Provide the [x, y] coordinate of the cell's center where the given text is located.  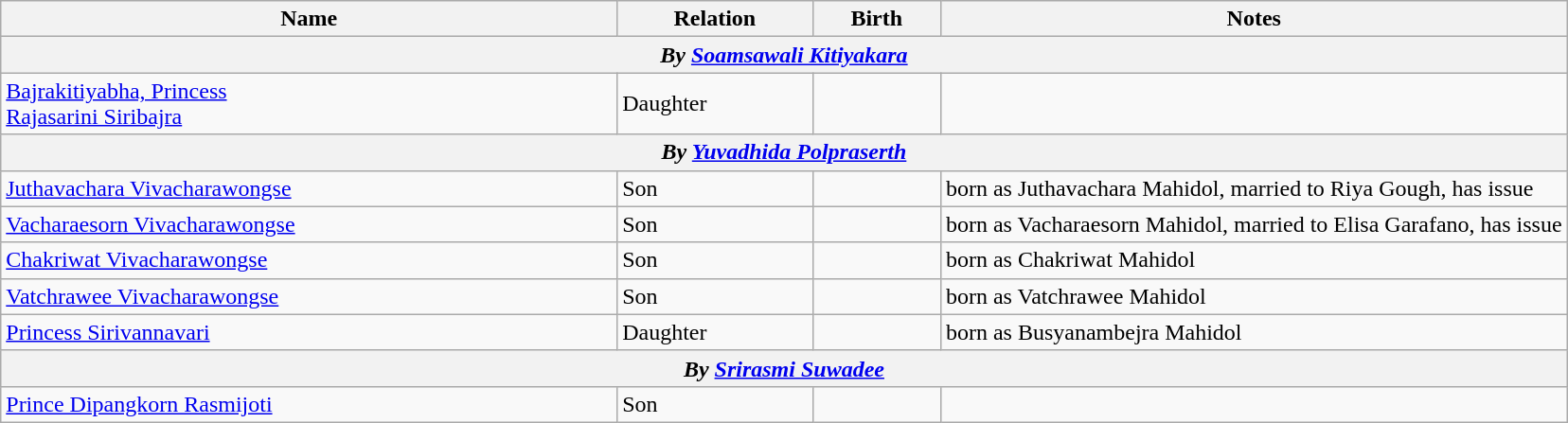
Vatchrawee Vivacharawongse [309, 296]
born as Vacharaesorn Mahidol, married to Elisa Garafano, has issue [1254, 224]
Relation [715, 19]
Notes [1254, 19]
born as Vatchrawee Mahidol [1254, 296]
Chakriwat Vivacharawongse [309, 260]
born as Busyanambejra Mahidol [1254, 332]
born as Chakriwat Mahidol [1254, 260]
By Soamsawali Kitiyakara [784, 55]
Birth [877, 19]
Name [309, 19]
born as Juthavachara Mahidol, married to Riya Gough, has issue [1254, 188]
Juthavachara Vivacharawongse [309, 188]
Bajrakitiyabha, PrincessRajasarini Siribajra [309, 104]
By Srirasmi Suwadee [784, 368]
By Yuvadhida Polpraserth [784, 152]
Princess Sirivannavari [309, 332]
Vacharaesorn Vivacharawongse [309, 224]
Prince Dipangkorn Rasmijoti [309, 404]
